Scan for the cell matching the given text and deliver its [X, Y] coordinate at center. 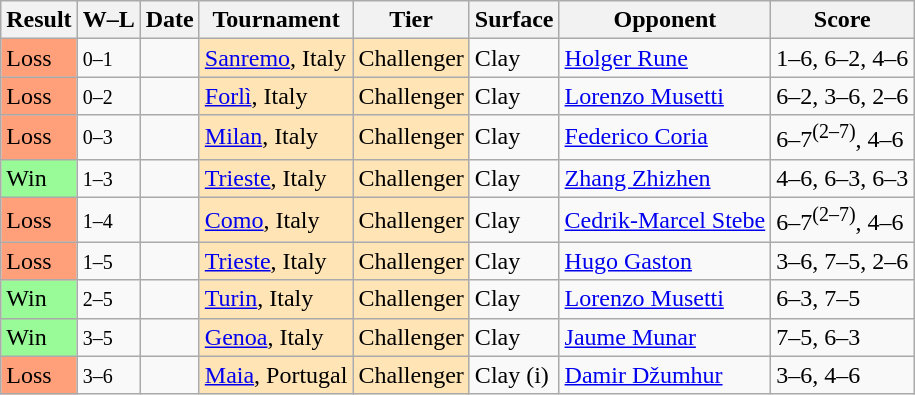
Milan, Italy [276, 138]
Genoa, Italy [276, 337]
Tier [411, 20]
Tournament [276, 20]
Turin, Italy [276, 299]
7–5, 6–3 [842, 337]
6–3, 7–5 [842, 299]
Maia, Portugal [276, 375]
Zhang Zhizhen [665, 178]
1–4 [108, 220]
1–5 [108, 261]
1–3 [108, 178]
Federico Coria [665, 138]
Como, Italy [276, 220]
Cedrik-Marcel Stebe [665, 220]
Result [39, 20]
3–5 [108, 337]
6–2, 3–6, 2–6 [842, 96]
1–6, 6–2, 4–6 [842, 58]
Forlì, Italy [276, 96]
3–6 [108, 375]
Hugo Gaston [665, 261]
Clay (i) [514, 375]
Score [842, 20]
0–1 [108, 58]
3–6, 4–6 [842, 375]
Holger Rune [665, 58]
Date [170, 20]
Surface [514, 20]
4–6, 6–3, 6–3 [842, 178]
Damir Džumhur [665, 375]
0–3 [108, 138]
3–6, 7–5, 2–6 [842, 261]
Sanremo, Italy [276, 58]
W–L [108, 20]
2–5 [108, 299]
Opponent [665, 20]
0–2 [108, 96]
Jaume Munar [665, 337]
